Identify which cell holds the provided text, then report its [x, y] central coordinate. 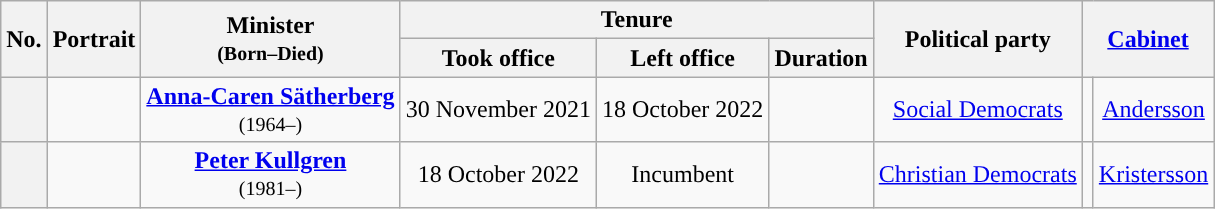
Political party [978, 39]
Left office [682, 58]
Peter Kullgren(1981–) [270, 174]
Christian Democrats [978, 174]
Portrait [94, 39]
30 November 2021 [498, 110]
Cabinet [1148, 39]
Took office [498, 58]
Duration [821, 58]
Kristersson [1153, 174]
Minister(Born–Died) [270, 39]
Incumbent [682, 174]
Tenure [636, 20]
Anna-Caren Sätherberg(1964–) [270, 110]
Andersson [1153, 110]
Social Democrats [978, 110]
No. [24, 39]
